Pinpoint the cell where the given text exists, returning its [x, y] midpoint coordinate. 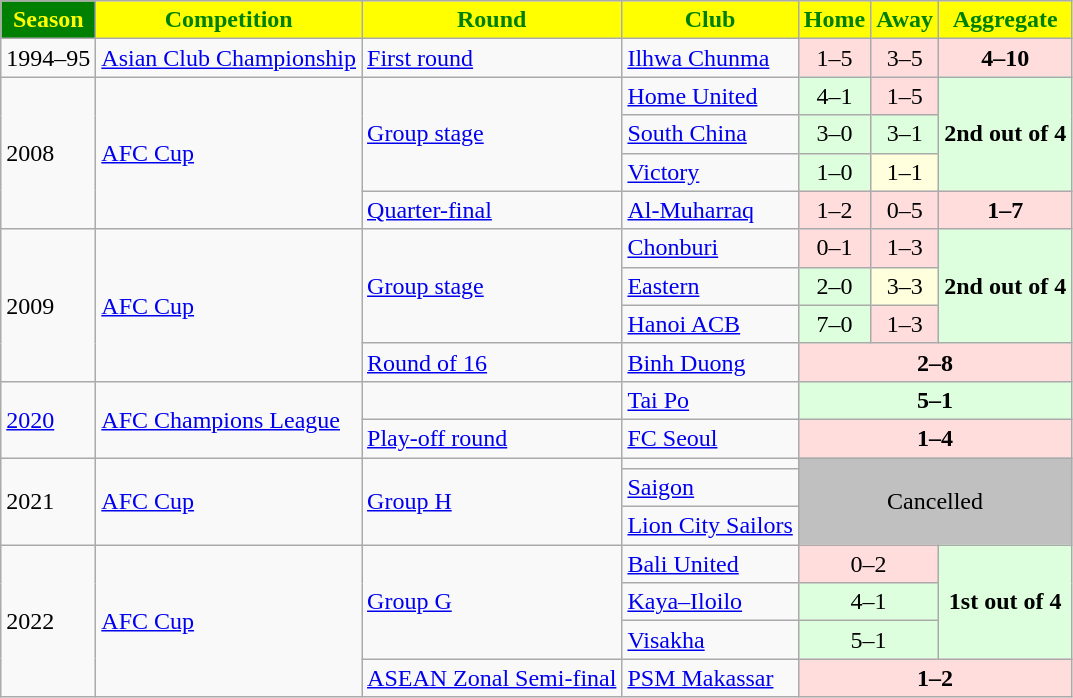
South China [710, 134]
Group G [492, 602]
Asian Club Championship [229, 58]
0–1 [834, 248]
1–0 [834, 172]
0–2 [868, 564]
1st out of 4 [1006, 602]
Quarter-final [492, 210]
Round [492, 20]
Victory [710, 172]
2020 [48, 419]
3–5 [905, 58]
Round of 16 [492, 362]
Chonburi [710, 248]
3–0 [834, 134]
1–7 [1006, 210]
Eastern [710, 286]
3–1 [905, 134]
2022 [48, 621]
2009 [48, 305]
Play-off round [492, 438]
Bali United [710, 564]
First round [492, 58]
2–8 [934, 362]
2008 [48, 153]
Visakha [710, 640]
PSM Makassar [710, 678]
ASEAN Zonal Semi-final [492, 678]
Cancelled [934, 502]
Al-Muharraq [710, 210]
AFC Champions League [229, 419]
2–0 [834, 286]
Lion City Sailors [710, 526]
Home [834, 20]
Tai Po [710, 400]
Season [48, 20]
4–10 [1006, 58]
1994–95 [48, 58]
Home United [710, 96]
Ilhwa Chunma [710, 58]
Hanoi ACB [710, 324]
3–3 [905, 286]
Club [710, 20]
Away [905, 20]
7–0 [834, 324]
Saigon [710, 488]
Kaya–Iloilo [710, 602]
0–5 [905, 210]
Group H [492, 502]
1–4 [934, 438]
2021 [48, 502]
1–1 [905, 172]
FC Seoul [710, 438]
Binh Duong [710, 362]
Aggregate [1006, 20]
Competition [229, 20]
